From the cell containing the given text, extract its center point as [x, y] coordinate. 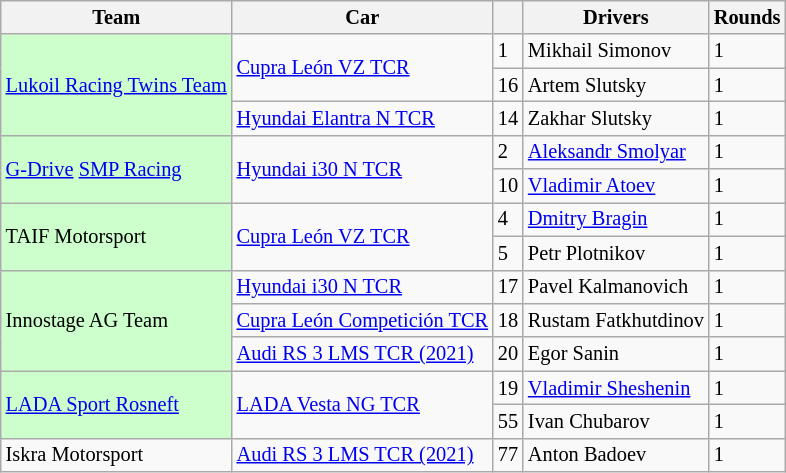
10 [508, 186]
Hyundai Elantra N TCR [362, 118]
2 [508, 152]
Car [362, 17]
Artem Slutsky [616, 85]
Drivers [616, 17]
Innostage AG Team [116, 320]
LADA Vesta NG TCR [362, 404]
Rounds [748, 17]
Petr Plotnikov [616, 253]
77 [508, 455]
Iskra Motorsport [116, 455]
Zakhar Slutsky [616, 118]
Cupra León Competición TCR [362, 320]
Vladimir Atoev [616, 186]
Aleksandr Smolyar [616, 152]
Ivan Chubarov [616, 421]
Vladimir Sheshenin [616, 388]
LADA Sport Rosneft [116, 404]
16 [508, 85]
14 [508, 118]
Anton Badoev [616, 455]
Mikhail Simonov [616, 51]
55 [508, 421]
TAIF Motorsport [116, 236]
Rustam Fatkhutdinov [616, 320]
Team [116, 17]
Lukoil Racing Twins Team [116, 84]
Dmitry Bragin [616, 219]
19 [508, 388]
Pavel Kalmanovich [616, 287]
20 [508, 354]
4 [508, 219]
5 [508, 253]
17 [508, 287]
18 [508, 320]
Egor Sanin [616, 354]
G-Drive SMP Racing [116, 168]
